From the cell containing the given text, extract its center point as [x, y] coordinate. 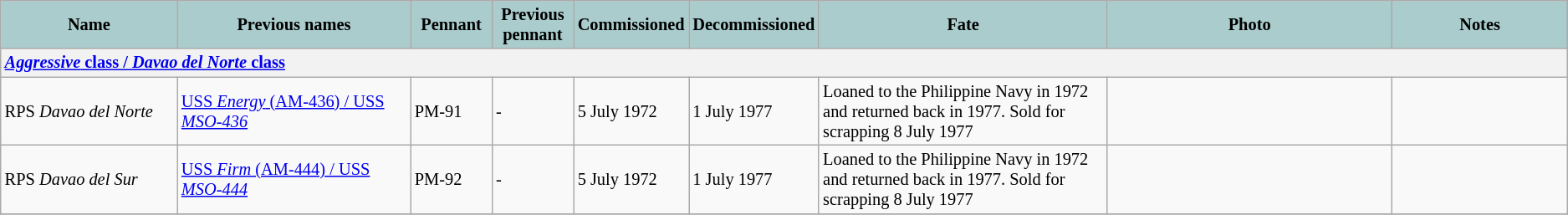
USS Firm (AM-444) / USS MSO-444 [294, 179]
Previous names [294, 24]
Pennant [452, 24]
USS Energy (AM-436) / USS MSO-436 [294, 111]
Decommissioned [754, 24]
PM-92 [452, 179]
Notes [1480, 24]
Photo [1249, 24]
Aggressive class / Davao del Norte class [784, 63]
Commissioned [631, 24]
RPS Davao del Norte [89, 111]
Previous pennant [533, 24]
Fate [963, 24]
Name [89, 24]
PM-91 [452, 111]
RPS Davao del Sur [89, 179]
